Identify which cell holds the provided text, then report its (X, Y) central coordinate. 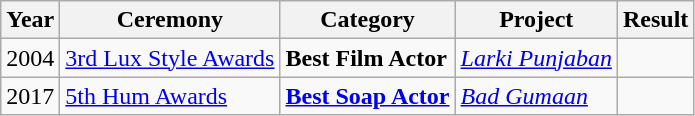
2004 (30, 58)
Year (30, 20)
3rd Lux Style Awards (170, 58)
Ceremony (170, 20)
Best Soap Actor (368, 96)
2017 (30, 96)
Best Film Actor (368, 58)
Category (368, 20)
Larki Punjaban (536, 58)
Result (655, 20)
5th Hum Awards (170, 96)
Bad Gumaan (536, 96)
Project (536, 20)
